Detect which cell encompasses the target text, then output its [X, Y] center coordinate. 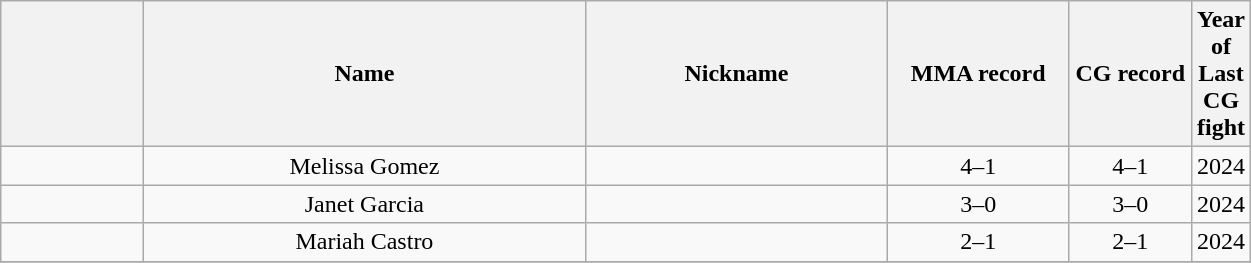
Year of Last CG fight [1220, 74]
Melissa Gomez [364, 166]
MMA record [978, 74]
Mariah Castro [364, 242]
Janet Garcia [364, 204]
Name [364, 74]
Nickname [737, 74]
CG record [1130, 74]
